For the text-containing cell, return its midpoint in (x, y) coordinate format. 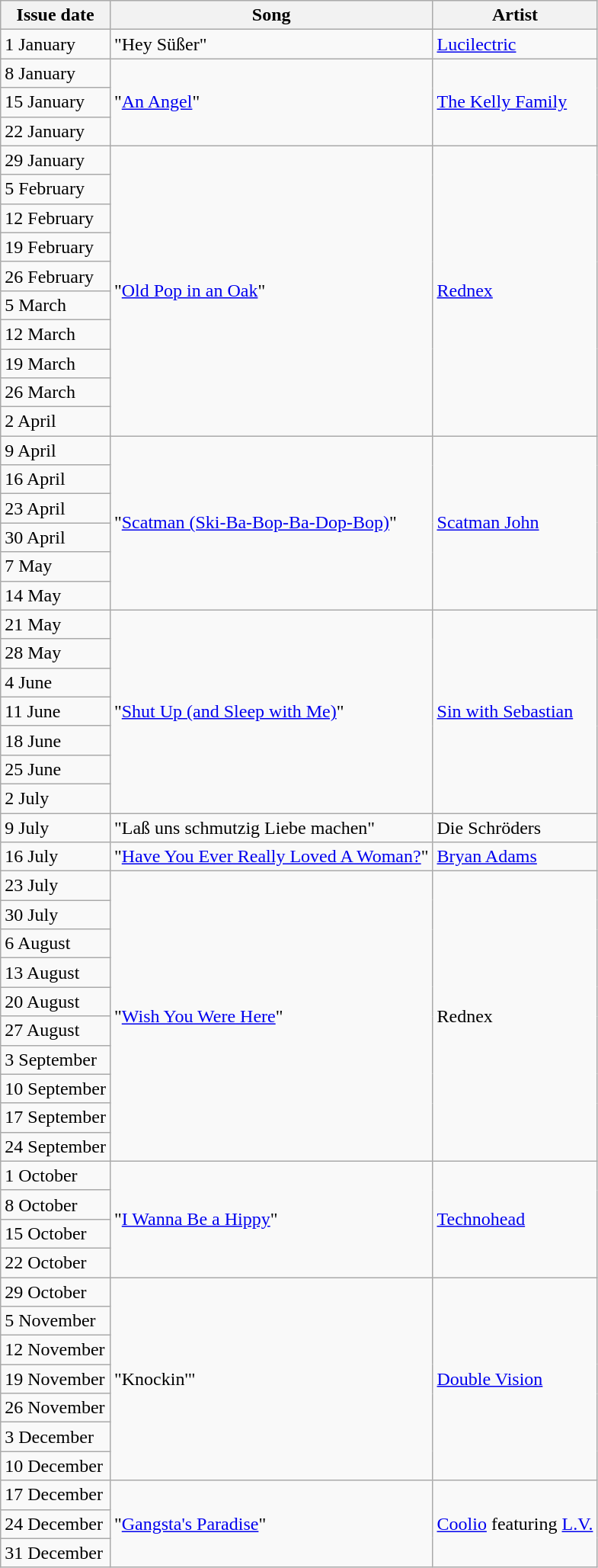
5 March (56, 305)
15 January (56, 102)
"Scatman (Ski-Ba-Bop-Ba-Dop-Bop)" (271, 523)
21 May (56, 624)
"I Wanna Be a Hippy" (271, 1219)
8 October (56, 1204)
"Hey Süßer" (271, 44)
3 September (56, 1060)
18 June (56, 740)
26 November (56, 1408)
25 June (56, 769)
22 October (56, 1262)
19 February (56, 247)
27 August (56, 1031)
Sin with Sebastian (515, 711)
5 February (56, 189)
22 January (56, 131)
"Have You Ever Really Loved A Woman?" (271, 857)
24 December (56, 1524)
5 November (56, 1321)
Scatman John (515, 523)
"Knockin'" (271, 1379)
10 December (56, 1466)
1 October (56, 1175)
30 April (56, 537)
9 April (56, 451)
17 September (56, 1117)
26 February (56, 276)
Coolio featuring L.V. (515, 1524)
12 March (56, 334)
17 December (56, 1495)
29 October (56, 1292)
Artist (515, 15)
Bryan Adams (515, 857)
Technohead (515, 1219)
"An Angel" (271, 102)
The Kelly Family (515, 102)
Double Vision (515, 1379)
24 September (56, 1146)
Song (271, 15)
11 June (56, 711)
23 April (56, 508)
Issue date (56, 15)
14 May (56, 595)
2 July (56, 798)
Die Schröders (515, 827)
"Laß uns schmutzig Liebe machen" (271, 827)
2 April (56, 422)
6 August (56, 944)
8 January (56, 73)
19 November (56, 1379)
20 August (56, 1002)
23 July (56, 886)
"Wish You Were Here" (271, 1017)
10 September (56, 1089)
9 July (56, 827)
12 February (56, 218)
"Shut Up (and Sleep with Me)" (271, 711)
7 May (56, 566)
Lucilectric (515, 44)
13 August (56, 973)
30 July (56, 915)
16 April (56, 479)
"Gangsta's Paradise" (271, 1524)
19 March (56, 364)
15 October (56, 1233)
1 January (56, 44)
26 March (56, 393)
31 December (56, 1553)
28 May (56, 653)
16 July (56, 857)
29 January (56, 160)
"Old Pop in an Oak" (271, 291)
12 November (56, 1350)
3 December (56, 1437)
4 June (56, 682)
